From the cell containing the given text, extract its center point as (x, y) coordinate. 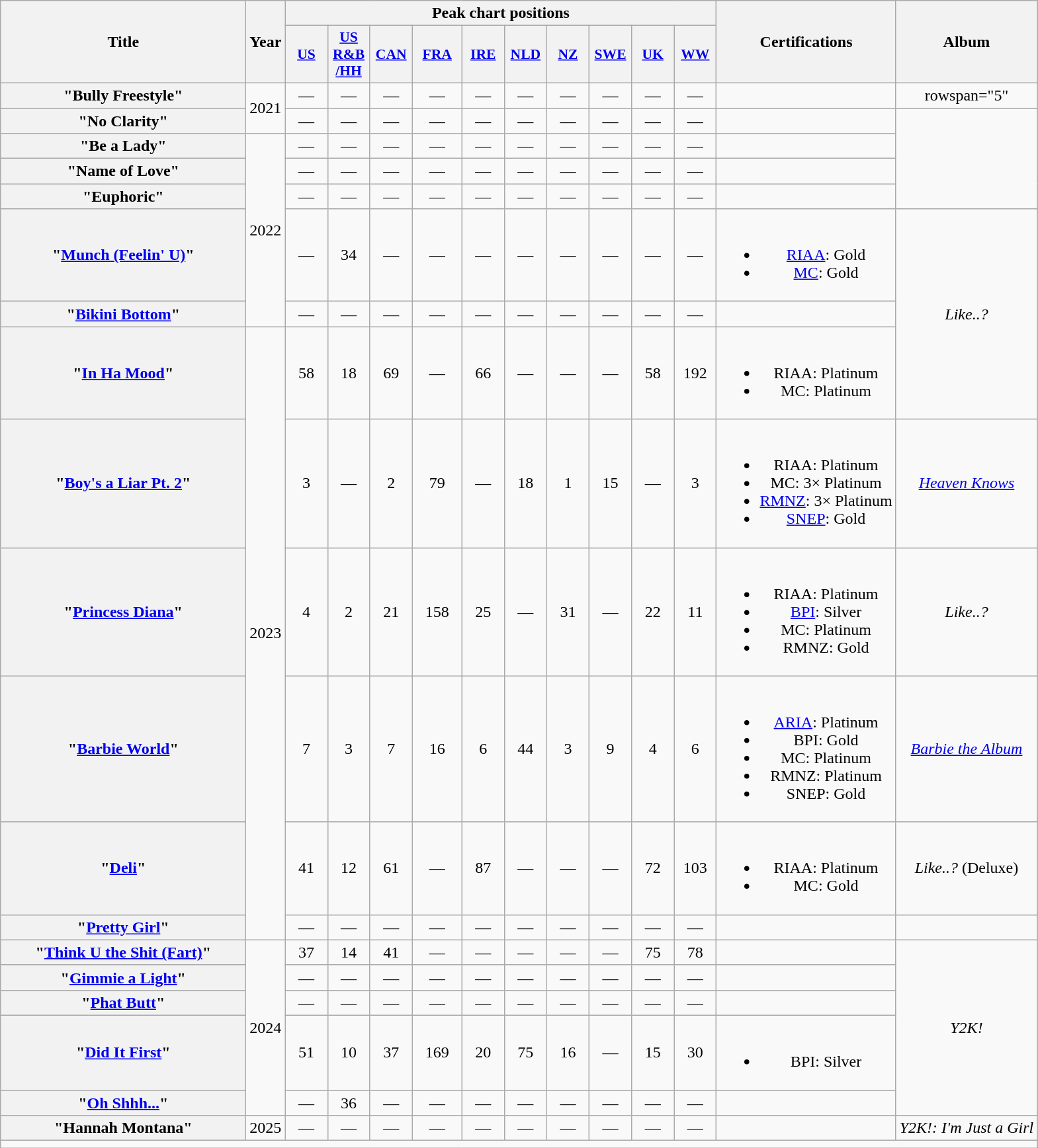
2021 (266, 108)
RIAA: PlatinumMC: 3× PlatinumRMNZ: 3× PlatinumSNEP: Gold (806, 483)
SWE (611, 54)
IRE (483, 54)
Y2K!: I'm Just a Girl (967, 1128)
"Did It First" (123, 1053)
31 (568, 612)
2022 (266, 230)
Title (123, 42)
"Oh Shhh..." (123, 1102)
"Name of Love" (123, 171)
"Bikini Bottom" (123, 314)
USR&B/HH (349, 54)
"Phat Butt" (123, 1003)
"Euphoric" (123, 196)
51 (306, 1053)
66 (483, 373)
34 (349, 255)
NLD (525, 54)
"Princess Diana" (123, 612)
"Gimmie a Light" (123, 977)
22 (653, 612)
RIAA: GoldMC: Gold (806, 255)
11 (695, 612)
Peak chart positions (501, 13)
14 (349, 952)
21 (391, 612)
FRA (437, 54)
Heaven Knows (967, 483)
"In Ha Mood" (123, 373)
10 (349, 1053)
192 (695, 373)
169 (437, 1053)
Like..? (Deluxe) (967, 868)
CAN (391, 54)
"Be a Lady" (123, 146)
"Think U the Shit (Fart)" (123, 952)
RIAA: PlatinumMC: Gold (806, 868)
103 (695, 868)
2025 (266, 1128)
2024 (266, 1028)
79 (437, 483)
25 (483, 612)
1 (568, 483)
"Pretty Girl" (123, 927)
US (306, 54)
"Munch (Feelin' U)" (123, 255)
BPI: Silver (806, 1053)
9 (611, 749)
UK (653, 54)
Y2K! (967, 1028)
WW (695, 54)
Barbie the Album (967, 749)
78 (695, 952)
"Deli" (123, 868)
"Bully Freestyle" (123, 95)
36 (349, 1102)
87 (483, 868)
69 (391, 373)
Certifications (806, 42)
"No Clarity" (123, 121)
61 (391, 868)
NZ (568, 54)
158 (437, 612)
20 (483, 1053)
ARIA: PlatinumBPI: GoldMC: PlatinumRMNZ: PlatinumSNEP: Gold (806, 749)
RIAA: PlatinumMC: Platinum (806, 373)
2023 (266, 634)
rowspan="5" (967, 95)
"Barbie World" (123, 749)
Album (967, 42)
"Hannah Montana" (123, 1128)
30 (695, 1053)
12 (349, 868)
44 (525, 749)
"Boy's a Liar Pt. 2" (123, 483)
RIAA: PlatinumBPI: SilverMC: PlatinumRMNZ: Gold (806, 612)
72 (653, 868)
Year (266, 42)
